For the text-containing cell, return its midpoint in (X, Y) coordinate format. 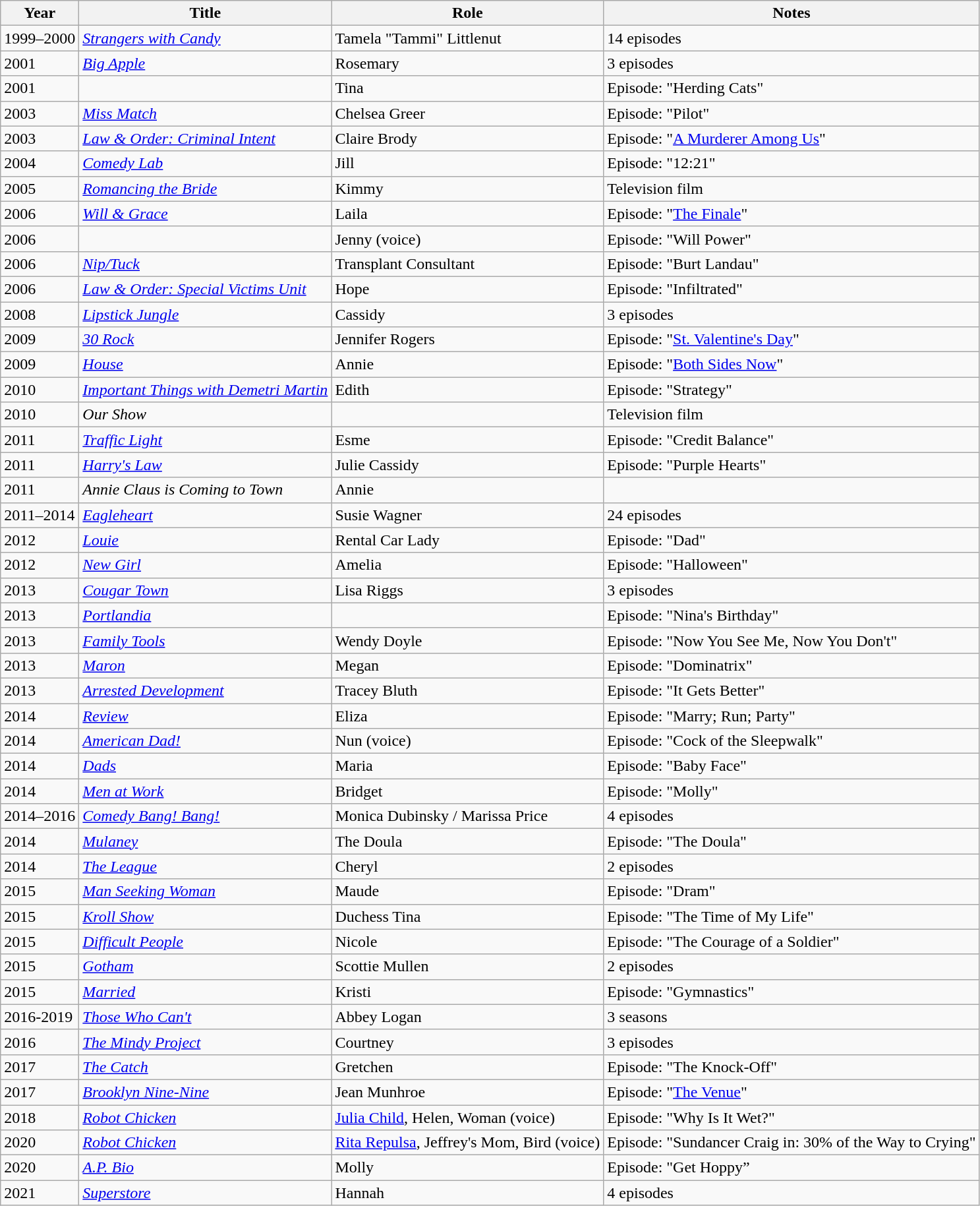
Eagleheart (206, 515)
Superstore (206, 1193)
Law & Order: Criminal Intent (206, 138)
Julie Cassidy (468, 465)
Miss Match (206, 113)
3 seasons (792, 1017)
Julia Child, Helen, Woman (voice) (468, 1118)
Role (468, 13)
24 episodes (792, 515)
Dads (206, 766)
Maude (468, 891)
Maria (468, 766)
Notes (792, 13)
2004 (40, 164)
Cassidy (468, 315)
Title (206, 13)
Mulaney (206, 841)
Lipstick Jungle (206, 315)
Kroll Show (206, 917)
2014–2016 (40, 816)
Episode: "Get Hoppy” (792, 1168)
Abbey Logan (468, 1017)
Lisa Riggs (468, 590)
Nicole (468, 942)
Jennifer Rogers (468, 340)
Big Apple (206, 63)
2011–2014 (40, 515)
Episode: "Marry; Run; Party" (792, 715)
Rosemary (468, 63)
Tracey Bluth (468, 690)
Rental Car Lady (468, 540)
2008 (40, 315)
Those Who Can't (206, 1017)
Hope (468, 289)
2021 (40, 1193)
Episode: "Will Power" (792, 239)
Laila (468, 214)
Episode: "Cock of the Sleepwalk" (792, 741)
Episode: "Sundancer Craig in: 30% of the Way to Crying" (792, 1143)
Gotham (206, 967)
Kimmy (468, 189)
New Girl (206, 565)
Traffic Light (206, 440)
Episode: "Molly" (792, 791)
Claire Brody (468, 138)
Cougar Town (206, 590)
Nun (voice) (468, 741)
Episode: "Both Sides Now" (792, 365)
American Dad! (206, 741)
Episode: "12:21" (792, 164)
The Doula (468, 841)
Episode: "Strategy" (792, 390)
Law & Order: Special Victims Unit (206, 289)
Nip/Tuck (206, 264)
Episode: "Purple Hearts" (792, 465)
Monica Dubinsky / Marissa Price (468, 816)
Hannah (468, 1193)
Brooklyn Nine-Nine (206, 1092)
Episode: "Why Is It Wet?" (792, 1118)
Episode: "Gymnastics" (792, 992)
Married (206, 992)
Man Seeking Woman (206, 891)
Wendy Doyle (468, 640)
Family Tools (206, 640)
Scottie Mullen (468, 967)
Annie Claus is Coming to Town (206, 490)
Episode: "Now You See Me, Now You Don't" (792, 640)
Kristi (468, 992)
Episode: "A Murderer Among Us" (792, 138)
Episode: "The Venue" (792, 1092)
Esme (468, 440)
Episode: "The Courage of a Soldier" (792, 942)
Amelia (468, 565)
Episode: "St. Valentine's Day" (792, 340)
The Catch (206, 1067)
2018 (40, 1118)
House (206, 365)
Bridget (468, 791)
Comedy Bang! Bang! (206, 816)
Transplant Consultant (468, 264)
Episode: "The Doula" (792, 841)
Jill (468, 164)
Review (206, 715)
Eliza (468, 715)
Episode: "Halloween" (792, 565)
Edith (468, 390)
Episode: "Pilot" (792, 113)
Chelsea Greer (468, 113)
Episode: "Burt Landau" (792, 264)
Megan (468, 665)
30 Rock (206, 340)
Rita Repulsa, Jeffrey's Mom, Bird (voice) (468, 1143)
Maron (206, 665)
Jean Munhroe (468, 1092)
Episode: "Infiltrated" (792, 289)
Duchess Tina (468, 917)
Portlandia (206, 615)
Susie Wagner (468, 515)
Episode: "Dominatrix" (792, 665)
Important Things with Demetri Martin (206, 390)
Our Show (206, 415)
Romancing the Bride (206, 189)
Harry's Law (206, 465)
Episode: "The Knock-Off" (792, 1067)
Molly (468, 1168)
Tamela "Tammi" Littlenut (468, 38)
Tina (468, 88)
2016 (40, 1042)
Courtney (468, 1042)
Episode: "Herding Cats" (792, 88)
Episode: "Nina's Birthday" (792, 615)
Episode: "Dad" (792, 540)
Difficult People (206, 942)
Jenny (voice) (468, 239)
Strangers with Candy (206, 38)
14 episodes (792, 38)
Episode: "The Finale" (792, 214)
Comedy Lab (206, 164)
Cheryl (468, 866)
Year (40, 13)
Louie (206, 540)
Arrested Development (206, 690)
1999–2000 (40, 38)
The Mindy Project (206, 1042)
Gretchen (468, 1067)
A.P. Bio (206, 1168)
Men at Work (206, 791)
The League (206, 866)
2016-2019 (40, 1017)
Episode: "Baby Face" (792, 766)
2005 (40, 189)
Will & Grace (206, 214)
Episode: "Dram" (792, 891)
Episode: "Credit Balance" (792, 440)
Episode: "It Gets Better" (792, 690)
Episode: "The Time of My Life" (792, 917)
